For the text-containing cell, return its midpoint in (X, Y) coordinate format. 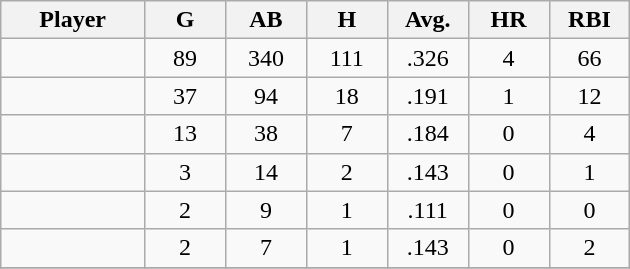
37 (186, 96)
94 (266, 96)
AB (266, 20)
14 (266, 172)
.326 (428, 58)
18 (346, 96)
12 (590, 96)
HR (508, 20)
38 (266, 134)
9 (266, 210)
.191 (428, 96)
H (346, 20)
Avg. (428, 20)
340 (266, 58)
89 (186, 58)
G (186, 20)
RBI (590, 20)
66 (590, 58)
13 (186, 134)
.184 (428, 134)
.111 (428, 210)
Player (73, 20)
3 (186, 172)
111 (346, 58)
